Scan for the cell matching the given text and deliver its (X, Y) coordinate at center. 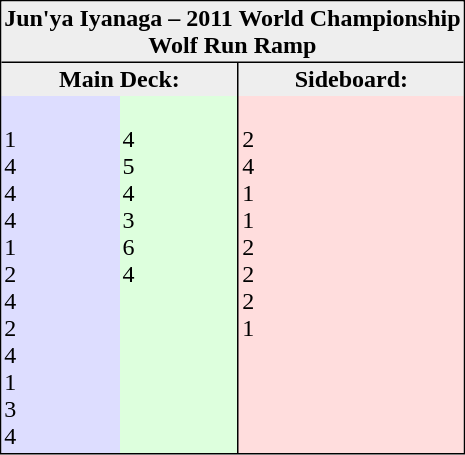
Main Deck: (120, 80)
Sideboard: (351, 80)
1 4 4 4 1 2 4 2 4 1 3 4 (60, 274)
Jun'ya Iyanaga – 2011 World ChampionshipWolf Run Ramp (232, 33)
4 5 4 3 6 4 (178, 274)
2 4 1 1 2 2 2 1 (351, 274)
